Pinpoint the cell where the given text exists, returning its (x, y) midpoint coordinate. 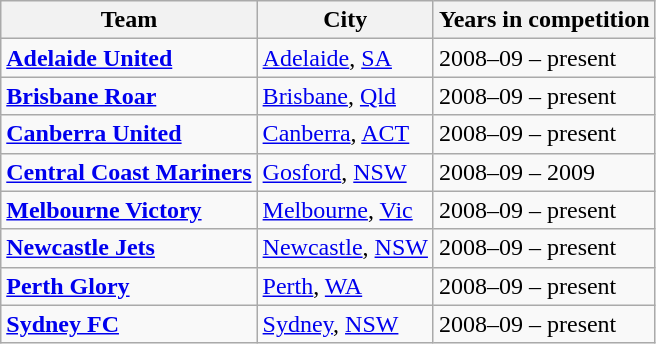
2008–09 – 2009 (544, 172)
City (345, 20)
Newcastle, NSW (345, 248)
Sydney, NSW (345, 324)
Brisbane Roar (129, 96)
Gosford, NSW (345, 172)
Melbourne, Vic (345, 210)
Adelaide United (129, 58)
Perth, WA (345, 286)
Adelaide, SA (345, 58)
Sydney FC (129, 324)
Canberra United (129, 134)
Melbourne Victory (129, 210)
Central Coast Mariners (129, 172)
Brisbane, Qld (345, 96)
Canberra, ACT (345, 134)
Team (129, 20)
Years in competition (544, 20)
Perth Glory (129, 286)
Newcastle Jets (129, 248)
